Return [X, Y] of the center of cell containing provided text 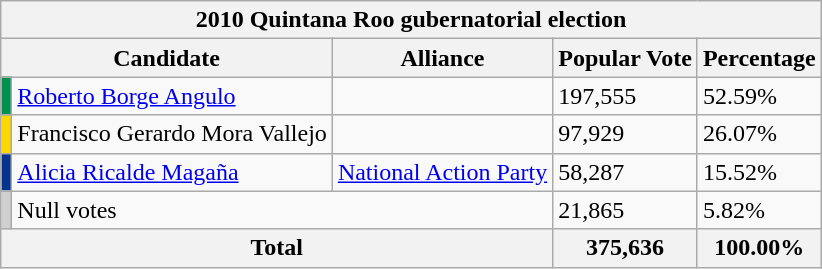
Candidate [167, 58]
Total [277, 248]
100.00% [759, 248]
Popular Vote [626, 58]
Null votes [282, 210]
Alliance [442, 58]
21,865 [626, 210]
58,287 [626, 172]
2010 Quintana Roo gubernatorial election [412, 20]
26.07% [759, 134]
National Action Party [442, 172]
Roberto Borge Angulo [172, 96]
Francisco Gerardo Mora Vallejo [172, 134]
15.52% [759, 172]
52.59% [759, 96]
Alicia Ricalde Magaña [172, 172]
97,929 [626, 134]
375,636 [626, 248]
Percentage [759, 58]
5.82% [759, 210]
197,555 [626, 96]
